Return the [x, y] coordinate for the center point of the cell that contains the specified text.  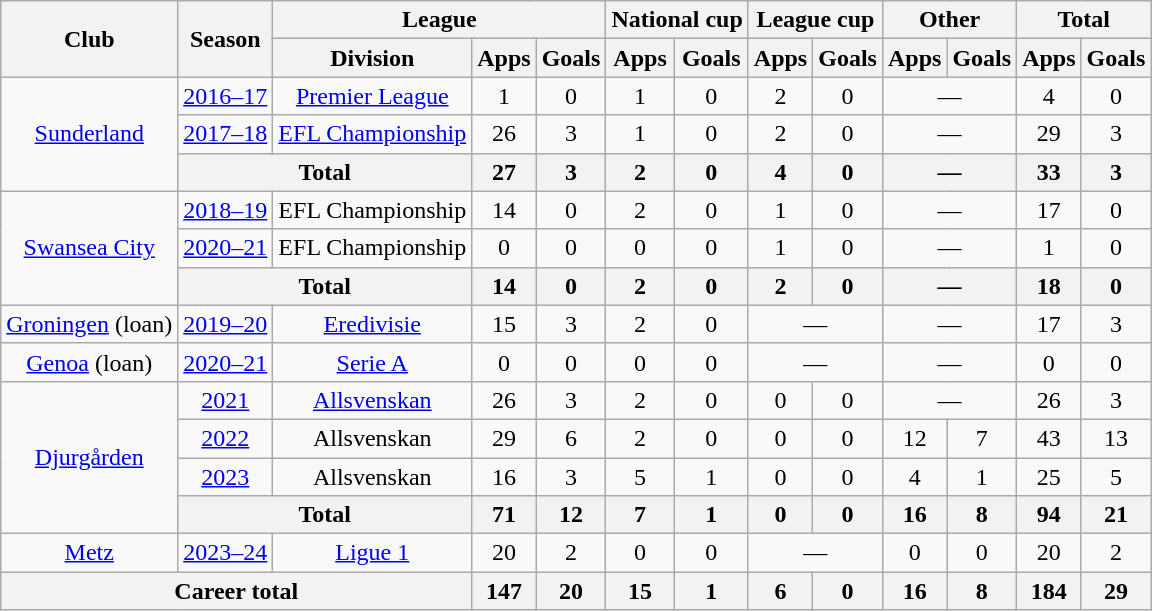
25 [1049, 477]
27 [504, 172]
94 [1049, 515]
Division [372, 58]
2023 [226, 477]
2023–24 [226, 553]
147 [504, 591]
18 [1049, 286]
Eredivisie [372, 324]
2022 [226, 438]
Season [226, 39]
Career total [236, 591]
Serie A [372, 362]
Premier League [372, 96]
National cup [677, 20]
Ligue 1 [372, 553]
2021 [226, 400]
184 [1049, 591]
Sunderland [90, 134]
Groningen (loan) [90, 324]
League cup [815, 20]
2017–18 [226, 134]
Club [90, 39]
League [440, 20]
2018–19 [226, 210]
Genoa (loan) [90, 362]
Swansea City [90, 248]
Djurgården [90, 457]
Metz [90, 553]
2019–20 [226, 324]
2016–17 [226, 96]
13 [1116, 438]
21 [1116, 515]
33 [1049, 172]
Other [949, 20]
71 [504, 515]
43 [1049, 438]
